Extract the (x, y) coordinate from the center of the cell holding the provided text.  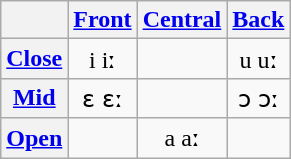
a aː (182, 138)
Central (182, 20)
Open (34, 138)
Front (102, 20)
u uː (258, 59)
ɔ ɔː (258, 98)
Back (258, 20)
ɛ ɛː (102, 98)
i iː (102, 59)
Mid (34, 98)
Close (34, 59)
